Capture the cell that displays the provided text and extract its [X, Y] central coordinate. 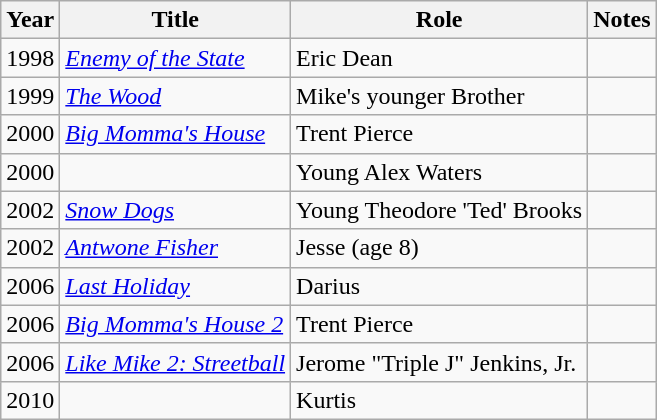
Enemy of the State [176, 58]
Big Momma's House 2 [176, 324]
2010 [30, 400]
The Wood [176, 96]
Role [440, 20]
Jerome "Triple J" Jenkins, Jr. [440, 362]
1998 [30, 58]
Kurtis [440, 400]
Mike's younger Brother [440, 96]
Notes [622, 20]
Year [30, 20]
Big Momma's House [176, 134]
Darius [440, 286]
Young Alex Waters [440, 172]
Last Holiday [176, 286]
Title [176, 20]
Jesse (age 8) [440, 248]
Antwone Fisher [176, 248]
Eric Dean [440, 58]
Snow Dogs [176, 210]
Like Mike 2: Streetball [176, 362]
1999 [30, 96]
Young Theodore 'Ted' Brooks [440, 210]
